Extract the [X, Y] coordinate from the center of the cell holding the provided text.  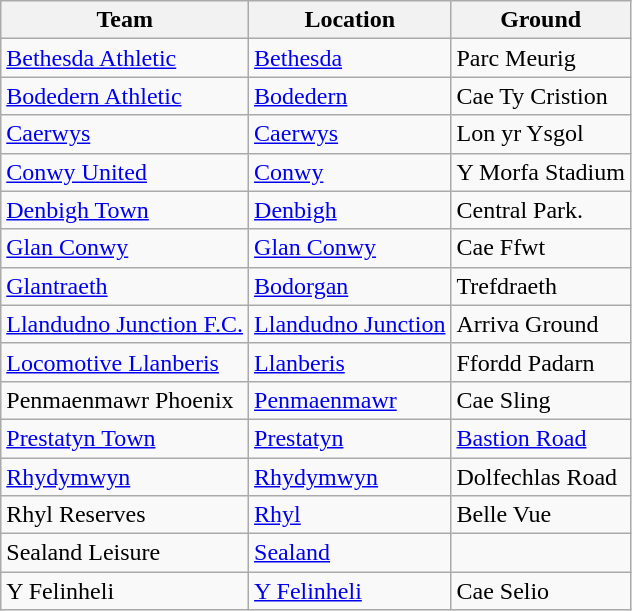
Locomotive Llanberis [125, 362]
Penmaenmawr [350, 400]
Bodedern [350, 96]
Trefdraeth [540, 286]
Cae Sling [540, 400]
Denbigh Town [125, 210]
Lon yr Ysgol [540, 134]
Arriva Ground [540, 324]
Dolfechlas Road [540, 477]
Sealand Leisure [125, 553]
Prestatyn Town [125, 438]
Llanberis [350, 362]
Glantraeth [125, 286]
Ffordd Padarn [540, 362]
Parc Meurig [540, 58]
Cae Ffwt [540, 248]
Bethesda Athletic [125, 58]
Rhyl Reserves [125, 515]
Sealand [350, 553]
Penmaenmawr Phoenix [125, 400]
Belle Vue [540, 515]
Prestatyn [350, 438]
Team [125, 20]
Denbigh [350, 210]
Llandudno Junction [350, 324]
Conwy [350, 172]
Conwy United [125, 172]
Ground [540, 20]
Bodorgan [350, 286]
Y Morfa Stadium [540, 172]
Central Park. [540, 210]
Bastion Road [540, 438]
Rhyl [350, 515]
Bethesda [350, 58]
Bodedern Athletic [125, 96]
Cae Ty Cristion [540, 96]
Location [350, 20]
Llandudno Junction F.C. [125, 324]
Cae Selio [540, 591]
